Locate the cell with the specified text and output its (x, y) center coordinate. 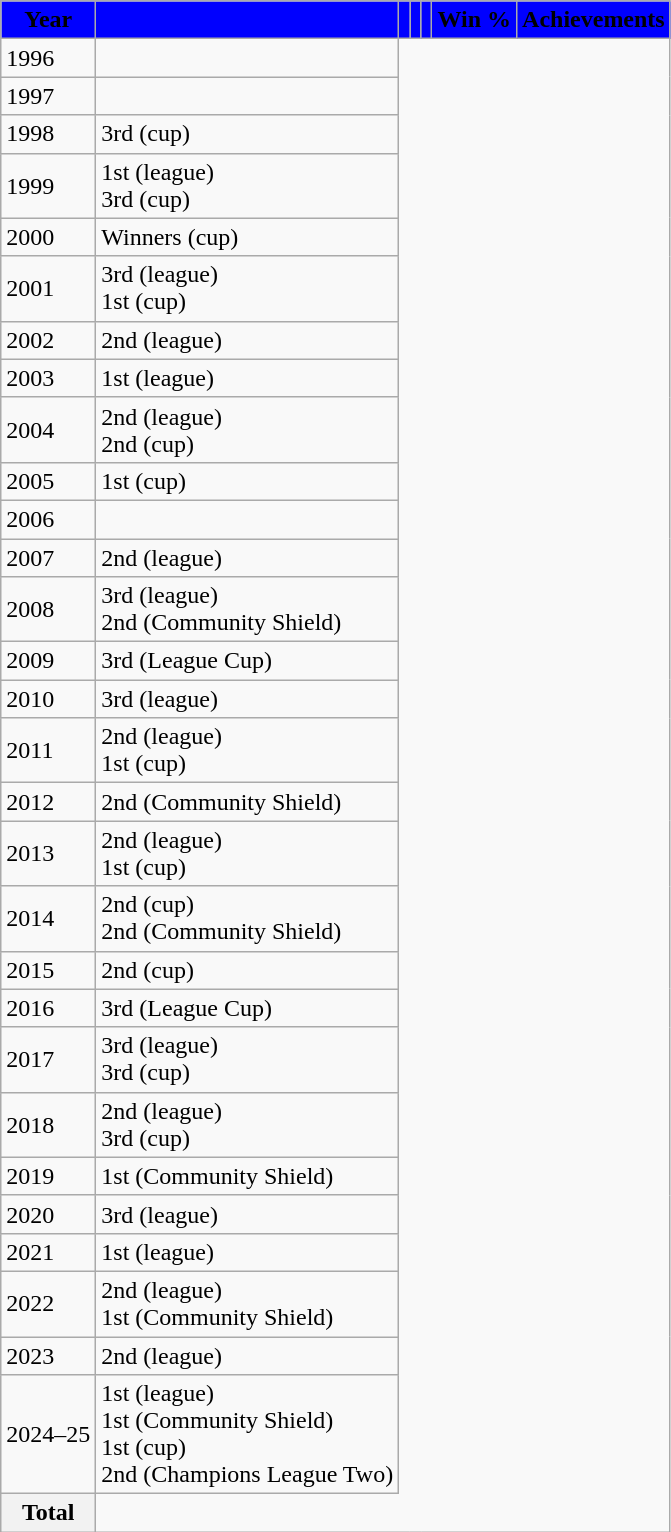
3rd (league) 2nd (Community Shield) (248, 610)
2010 (48, 699)
2015 (48, 970)
2022 (48, 1304)
2021 (48, 1252)
1st (league) 3rd (cup) (248, 186)
2002 (48, 340)
1st (league) 1st (Community Shield) 1st (cup) 2nd (Champions League Two) (248, 1434)
2nd (league) 1st (Community Shield) (248, 1304)
2020 (48, 1214)
Win % (474, 20)
2nd (cup) 2nd (Community Shield) (248, 918)
Achievements (594, 20)
2024–25 (48, 1434)
2013 (48, 854)
2005 (48, 481)
1998 (48, 134)
2004 (48, 430)
1st (cup) (248, 481)
2009 (48, 661)
Total (48, 1513)
2012 (48, 802)
2nd (league) 2nd (cup) (248, 430)
2003 (48, 378)
2nd (league) 3rd (cup) (248, 1124)
1st (Community Shield) (248, 1176)
2023 (48, 1355)
1999 (48, 186)
2019 (48, 1176)
2014 (48, 918)
3rd (cup) (248, 134)
2011 (48, 750)
3rd (league) 3rd (cup) (248, 1060)
3rd (league) 1st (cup) (248, 288)
2nd (cup) (248, 970)
2007 (48, 557)
2000 (48, 237)
1996 (48, 58)
2018 (48, 1124)
2017 (48, 1060)
Year (48, 20)
2006 (48, 519)
1997 (48, 96)
Winners (cup) (248, 237)
2nd (Community Shield) (248, 802)
2001 (48, 288)
2016 (48, 1008)
2008 (48, 610)
